Return (X, Y) of the center of cell containing provided text 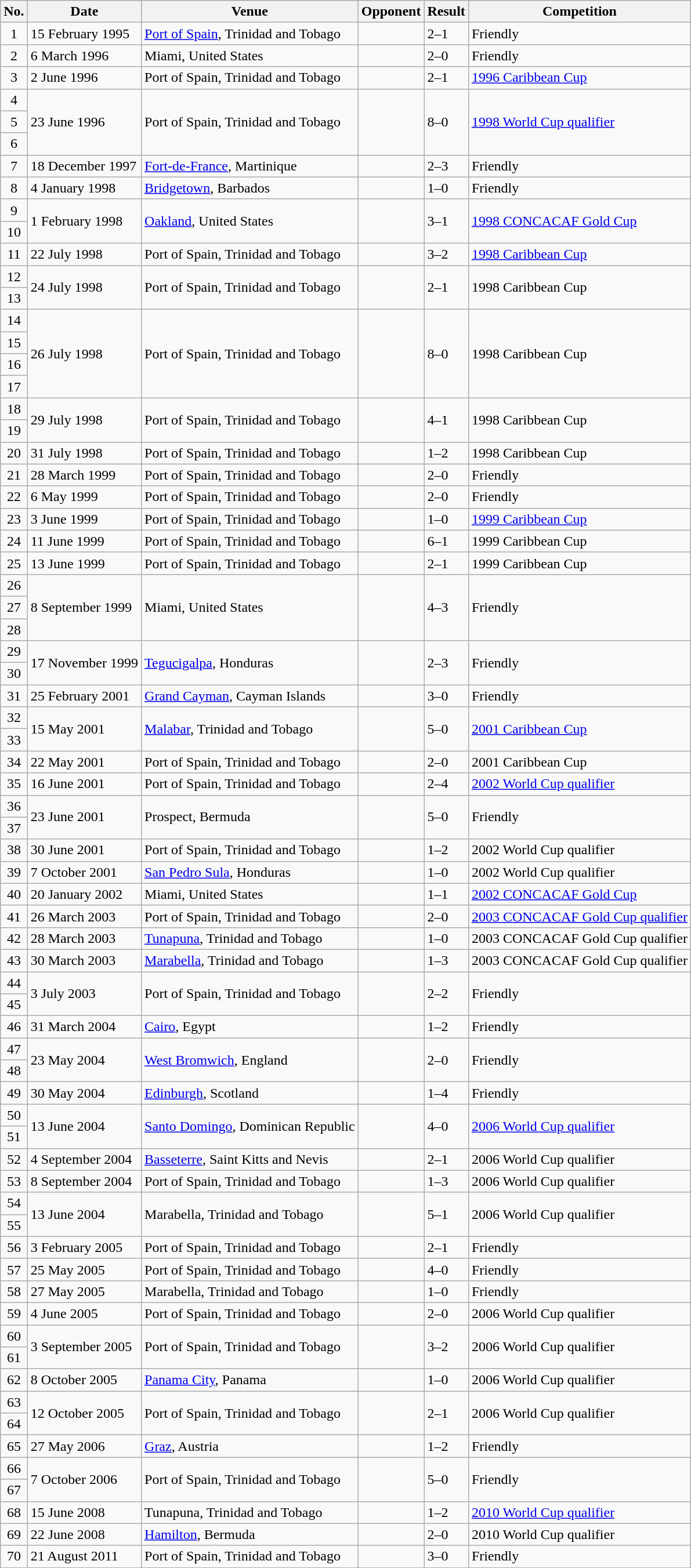
17 November 1999 (84, 663)
23 May 2004 (84, 1060)
44 (14, 983)
20 (14, 453)
56 (14, 1247)
41 (14, 916)
2 (14, 56)
37 (14, 828)
5 (14, 122)
47 (14, 1049)
Graz, Austria (250, 1446)
18 December 1997 (84, 166)
8 September 1999 (84, 607)
42 (14, 938)
7 October 2006 (84, 1479)
4 (14, 100)
20 January 2002 (84, 894)
23 (14, 519)
Grand Cayman, Cayman Islands (250, 696)
28 March 2003 (84, 938)
27 May 2005 (84, 1291)
2002 CONCACAF Gold Cup (579, 894)
38 (14, 850)
15 June 2008 (84, 1512)
15 (14, 343)
15 February 1995 (84, 34)
64 (14, 1424)
3 February 2005 (84, 1247)
Santo Domingo, Dominican Republic (250, 1126)
Prospect, Bermuda (250, 817)
16 (14, 365)
54 (14, 1203)
22 (14, 497)
13 (14, 299)
Date (84, 12)
30 March 2003 (84, 960)
Bridgetown, Barbados (250, 188)
22 July 1998 (84, 254)
32 (14, 718)
22 May 2001 (84, 762)
40 (14, 894)
West Bromwich, England (250, 1060)
Edinburgh, Scotland (250, 1093)
12 (14, 277)
3–1 (446, 221)
35 (14, 784)
46 (14, 1027)
3 (14, 78)
29 (14, 652)
3 July 2003 (84, 994)
50 (14, 1115)
65 (14, 1446)
24 (14, 541)
11 June 1999 (84, 541)
San Pedro Sula, Honduras (250, 872)
4 June 2005 (84, 1313)
11 (14, 254)
3 September 2005 (84, 1346)
48 (14, 1071)
4–1 (446, 420)
10 (14, 232)
49 (14, 1093)
18 (14, 409)
Fort-de-France, Martinique (250, 166)
Basseterre, Saint Kitts and Nevis (250, 1159)
28 March 1999 (84, 475)
Oakland, United States (250, 221)
31 July 1998 (84, 453)
8 (14, 188)
2–4 (446, 784)
34 (14, 762)
4 January 1998 (84, 188)
51 (14, 1137)
33 (14, 740)
26 (14, 585)
13 June 1999 (84, 563)
27 May 2006 (84, 1446)
26 March 2003 (84, 916)
1 February 1998 (84, 221)
2 June 1996 (84, 78)
69 (14, 1534)
36 (14, 806)
58 (14, 1291)
31 (14, 696)
4–3 (446, 607)
1–1 (446, 894)
8 September 2004 (84, 1181)
27 (14, 607)
29 July 1998 (84, 420)
Tegucigalpa, Honduras (250, 663)
8 October 2005 (84, 1380)
23 June 2001 (84, 817)
Opponent (391, 12)
52 (14, 1159)
17 (14, 387)
16 June 2001 (84, 784)
1 (14, 34)
14 (14, 321)
6–1 (446, 541)
21 (14, 475)
30 May 2004 (84, 1093)
19 (14, 431)
1998 World Cup qualifier (579, 122)
25 (14, 563)
66 (14, 1468)
43 (14, 960)
6 May 1999 (84, 497)
Hamilton, Bermuda (250, 1534)
23 June 1996 (84, 122)
6 (14, 144)
1998 CONCACAF Gold Cup (579, 221)
25 May 2005 (84, 1269)
Result (446, 12)
30 (14, 674)
68 (14, 1512)
6 March 1996 (84, 56)
1–4 (446, 1093)
2–2 (446, 994)
53 (14, 1181)
61 (14, 1358)
63 (14, 1402)
Malabar, Trinidad and Tobago (250, 729)
70 (14, 1556)
15 May 2001 (84, 729)
7 (14, 166)
24 July 1998 (84, 288)
26 July 1998 (84, 354)
39 (14, 872)
1996 Caribbean Cup (579, 78)
Venue (250, 12)
67 (14, 1490)
25 February 2001 (84, 696)
Competition (579, 12)
No. (14, 12)
45 (14, 1005)
12 October 2005 (84, 1413)
55 (14, 1225)
Panama City, Panama (250, 1380)
7 October 2001 (84, 872)
Cairo, Egypt (250, 1027)
59 (14, 1313)
22 June 2008 (84, 1534)
62 (14, 1380)
3 June 1999 (84, 519)
57 (14, 1269)
60 (14, 1335)
4 September 2004 (84, 1159)
28 (14, 629)
31 March 2004 (84, 1027)
21 August 2011 (84, 1556)
5–1 (446, 1214)
30 June 2001 (84, 850)
9 (14, 210)
